Scan for the cell matching the given text and deliver its (X, Y) coordinate at center. 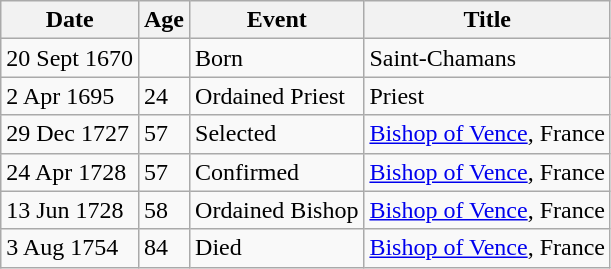
58 (164, 210)
Died (277, 248)
Event (277, 20)
Ordained Bishop (277, 210)
3 Aug 1754 (70, 248)
Age (164, 20)
Priest (488, 96)
Born (277, 58)
Date (70, 20)
2 Apr 1695 (70, 96)
20 Sept 1670 (70, 58)
84 (164, 248)
24 (164, 96)
Confirmed (277, 172)
29 Dec 1727 (70, 134)
24 Apr 1728 (70, 172)
Title (488, 20)
13 Jun 1728 (70, 210)
Saint-Chamans (488, 58)
Ordained Priest (277, 96)
Selected (277, 134)
